Output the (x, y) coordinate of the center of the cell containing the given text.  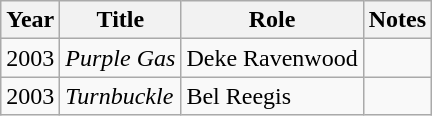
Turnbuckle (120, 96)
Notes (397, 20)
Role (272, 20)
Bel Reegis (272, 96)
Year (30, 20)
Title (120, 20)
Purple Gas (120, 58)
Deke Ravenwood (272, 58)
